Find where the given text appears and provide that cell's center as (x, y) coordinate. 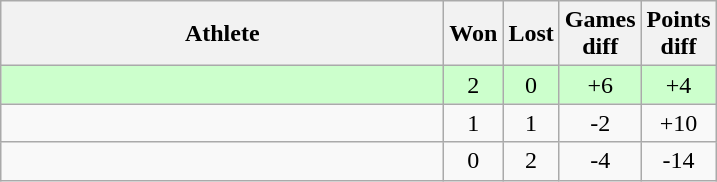
Lost (531, 34)
+10 (678, 123)
Pointsdiff (678, 34)
Gamesdiff (600, 34)
Won (474, 34)
-14 (678, 161)
-4 (600, 161)
-2 (600, 123)
+4 (678, 85)
Athlete (222, 34)
+6 (600, 85)
